Detect which cell encompasses the target text, then output its [X, Y] center coordinate. 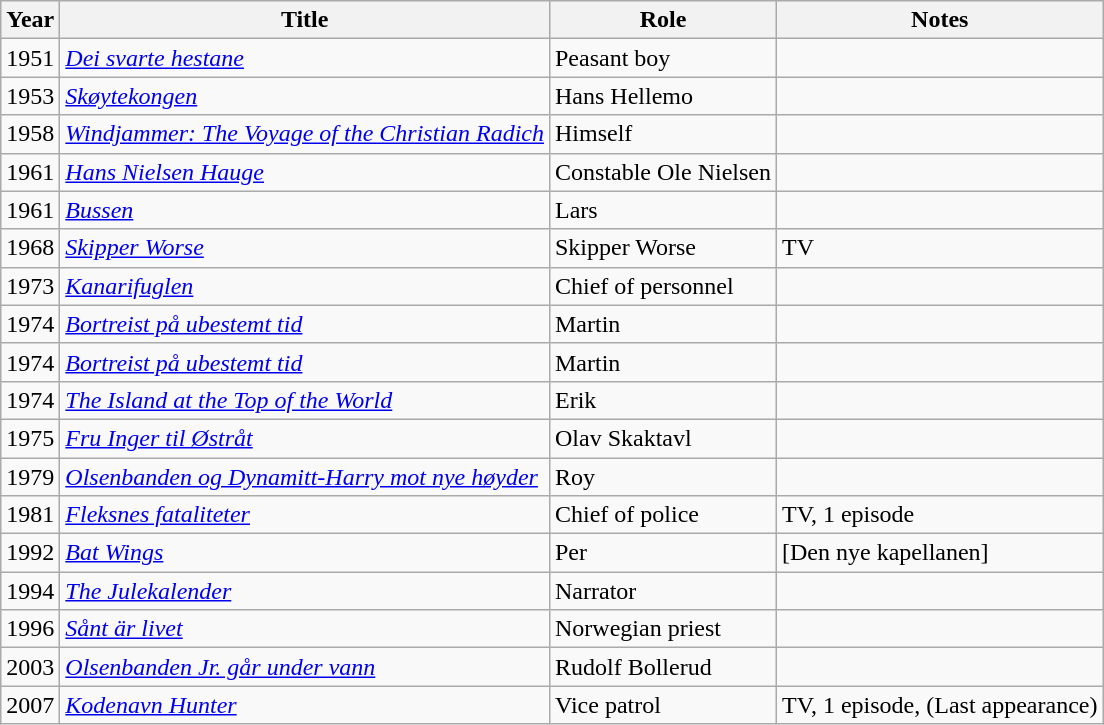
1968 [30, 248]
1951 [30, 58]
Chief of personnel [662, 286]
The Julekalender [305, 591]
Kanarifuglen [305, 286]
1975 [30, 438]
1953 [30, 96]
Erik [662, 400]
Year [30, 20]
Windjammer: The Voyage of the Christian Radich [305, 134]
Olsenbanden og Dynamitt-Harry mot nye høyder [305, 477]
Roy [662, 477]
[Den nye kapellanen] [940, 553]
Lars [662, 210]
Hans Nielsen Hauge [305, 172]
Role [662, 20]
Constable Ole Nielsen [662, 172]
Vice patrol [662, 705]
Peasant boy [662, 58]
1994 [30, 591]
Hans Hellemo [662, 96]
TV, 1 episode [940, 515]
Dei svarte hestane [305, 58]
Olsenbanden Jr. går under vann [305, 667]
1979 [30, 477]
Fleksnes fataliteter [305, 515]
Per [662, 553]
Kodenavn Hunter [305, 705]
1973 [30, 286]
1958 [30, 134]
Chief of police [662, 515]
Title [305, 20]
Narrator [662, 591]
1981 [30, 515]
1992 [30, 553]
Sånt är livet [305, 629]
2003 [30, 667]
Norwegian priest [662, 629]
TV [940, 248]
Fru Inger til Østråt [305, 438]
Notes [940, 20]
TV, 1 episode, (Last appearance) [940, 705]
Skøytekongen [305, 96]
Rudolf Bollerud [662, 667]
Bat Wings [305, 553]
1996 [30, 629]
The Island at the Top of the World [305, 400]
Bussen [305, 210]
Himself [662, 134]
Olav Skaktavl [662, 438]
2007 [30, 705]
